Determine the (X, Y) coordinate at the center of the cell enclosing the given text.  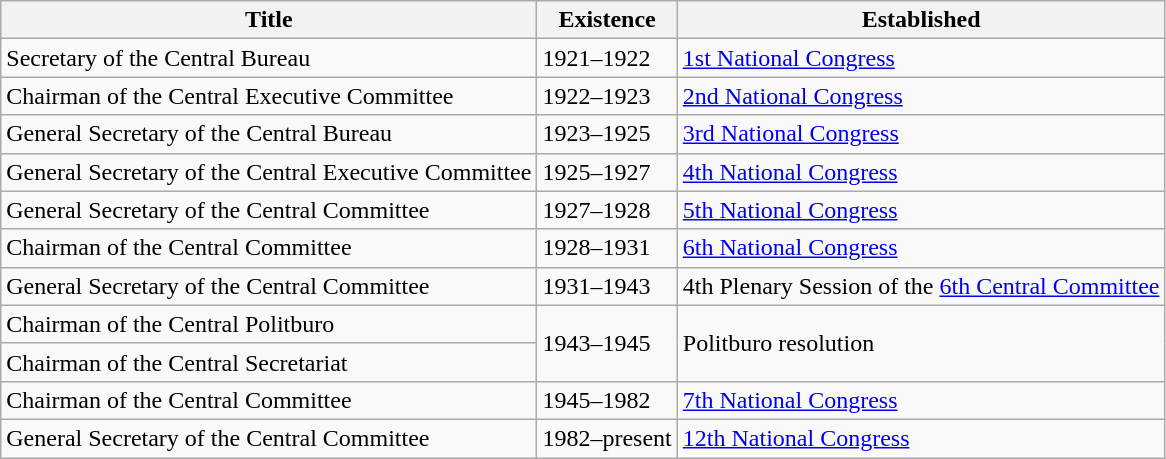
1922–1923 (607, 96)
3rd National Congress (921, 134)
Chairman of the Central Secretariat (269, 362)
Chairman of the Central Politburo (269, 324)
1925–1927 (607, 172)
1982–present (607, 438)
1943–1945 (607, 343)
1945–1982 (607, 400)
5th National Congress (921, 210)
12th National Congress (921, 438)
Chairman of the Central Executive Committee (269, 96)
1921–1922 (607, 58)
Title (269, 20)
4th National Congress (921, 172)
General Secretary of the Central Bureau (269, 134)
6th National Congress (921, 248)
7th National Congress (921, 400)
1928–1931 (607, 248)
1927–1928 (607, 210)
General Secretary of the Central Executive Committee (269, 172)
4th Plenary Session of the 6th Central Committee (921, 286)
Secretary of the Central Bureau (269, 58)
Existence (607, 20)
1931–1943 (607, 286)
1st National Congress (921, 58)
1923–1925 (607, 134)
2nd National Congress (921, 96)
Established (921, 20)
Politburo resolution (921, 343)
